From the cell containing the given text, extract its center point as [x, y] coordinate. 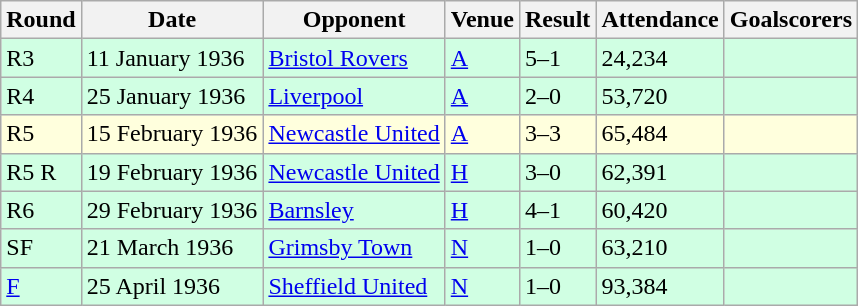
4–1 [557, 210]
15 February 1936 [172, 134]
11 January 1936 [172, 58]
Result [557, 20]
R4 [41, 96]
Grimsby Town [354, 248]
24,234 [660, 58]
65,484 [660, 134]
25 April 1936 [172, 286]
Bristol Rovers [354, 58]
F [41, 286]
Sheffield United [354, 286]
Barnsley [354, 210]
Venue [482, 20]
R5 R [41, 172]
25 January 1936 [172, 96]
R5 [41, 134]
29 February 1936 [172, 210]
62,391 [660, 172]
63,210 [660, 248]
R6 [41, 210]
Liverpool [354, 96]
Opponent [354, 20]
5–1 [557, 58]
93,384 [660, 286]
SF [41, 248]
21 March 1936 [172, 248]
3–3 [557, 134]
60,420 [660, 210]
3–0 [557, 172]
2–0 [557, 96]
19 February 1936 [172, 172]
Attendance [660, 20]
53,720 [660, 96]
R3 [41, 58]
Date [172, 20]
Round [41, 20]
Goalscorers [790, 20]
